From the cell containing the given text, extract its center point as [X, Y] coordinate. 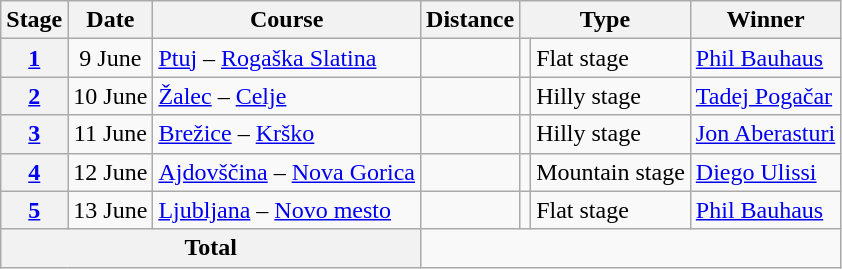
11 June [110, 134]
Date [110, 20]
12 June [110, 172]
5 [34, 210]
Type [606, 20]
13 June [110, 210]
Ajdovščina – Nova Gorica [287, 172]
Distance [470, 20]
2 [34, 96]
9 June [110, 58]
Total [211, 248]
Winner [765, 20]
Jon Aberasturi [765, 134]
4 [34, 172]
Mountain stage [611, 172]
10 June [110, 96]
Ptuj – Rogaška Slatina [287, 58]
Žalec – Celje [287, 96]
Ljubljana – Novo mesto [287, 210]
Stage [34, 20]
Tadej Pogačar [765, 96]
Course [287, 20]
1 [34, 58]
3 [34, 134]
Brežice – Krško [287, 134]
Diego Ulissi [765, 172]
